Capture the cell that displays the provided text and extract its (x, y) central coordinate. 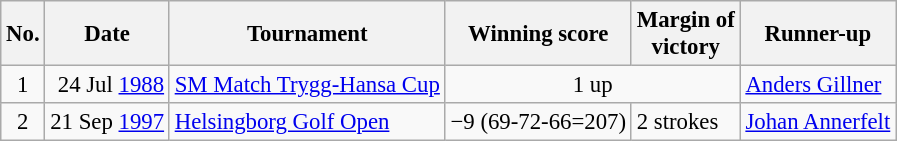
Margin ofvictory (686, 34)
1 (23, 85)
Runner-up (818, 34)
No. (23, 34)
Johan Annerfelt (818, 122)
Date (107, 34)
Tournament (307, 34)
1 up (592, 85)
2 strokes (686, 122)
Anders Gillner (818, 85)
21 Sep 1997 (107, 122)
−9 (69-72-66=207) (538, 122)
SM Match Trygg-Hansa Cup (307, 85)
24 Jul 1988 (107, 85)
Winning score (538, 34)
2 (23, 122)
Helsingborg Golf Open (307, 122)
